From the cell containing the given text, extract its center point as [x, y] coordinate. 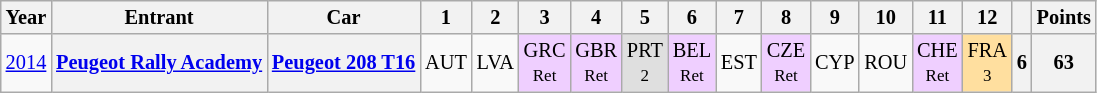
4 [596, 17]
2014 [26, 63]
CHERet [937, 63]
7 [739, 17]
12 [988, 17]
Year [26, 17]
CZERet [786, 63]
9 [834, 17]
GRCRet [545, 63]
Entrant [159, 17]
Points [1064, 17]
2 [496, 17]
Peugeot 208 T16 [344, 63]
5 [645, 17]
Car [344, 17]
3 [545, 17]
GBRRet [596, 63]
LVA [496, 63]
BELRet [692, 63]
63 [1064, 63]
EST [739, 63]
ROU [886, 63]
Peugeot Rally Academy [159, 63]
10 [886, 17]
AUT [446, 63]
11 [937, 17]
PRT2 [645, 63]
CYP [834, 63]
8 [786, 17]
FRA3 [988, 63]
1 [446, 17]
